Determine the [X, Y] coordinate at the center of the cell enclosing the given text.  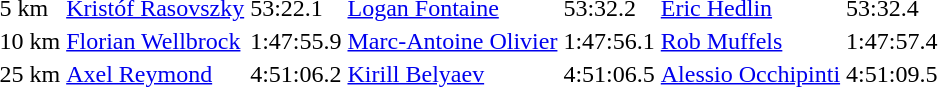
Florian Wellbrock [156, 41]
1:47:55.9 [296, 41]
Marc-Antoine Olivier [452, 41]
Rob Muffels [750, 41]
1:47:56.1 [609, 41]
